Capture the cell that displays the provided text and extract its [X, Y] central coordinate. 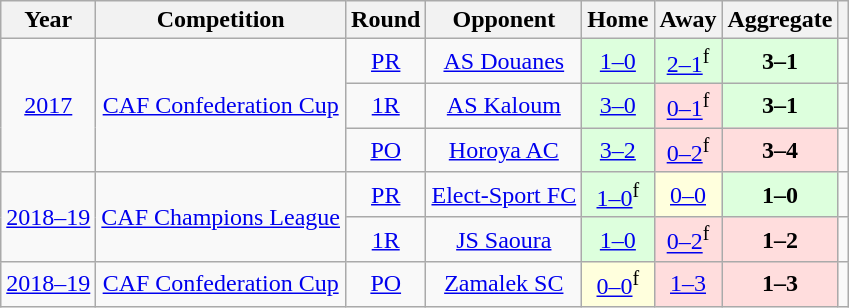
3–2 [618, 150]
3–0 [618, 106]
Aggregate [780, 20]
Elect-Sport FC [504, 194]
AS Douanes [504, 62]
Round [386, 20]
2017 [48, 106]
3–4 [780, 150]
Horoya AC [504, 150]
1–2 [780, 240]
Year [48, 20]
1–0f [618, 194]
CAF Champions League [221, 216]
AS Kaloum [504, 106]
0–1f [688, 106]
0–0f [618, 284]
Opponent [504, 20]
Away [688, 20]
0–0 [688, 194]
Zamalek SC [504, 284]
Home [618, 20]
2–1f [688, 62]
JS Saoura [504, 240]
Competition [221, 20]
